Determine the [X, Y] coordinate at the center of the cell enclosing the given text.  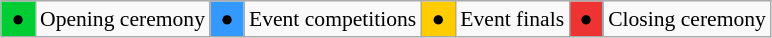
Event finals [512, 19]
Opening ceremony [122, 19]
Event competitions [332, 19]
Closing ceremony [687, 19]
